Provide the [X, Y] coordinate of the cell's center where the given text is located.  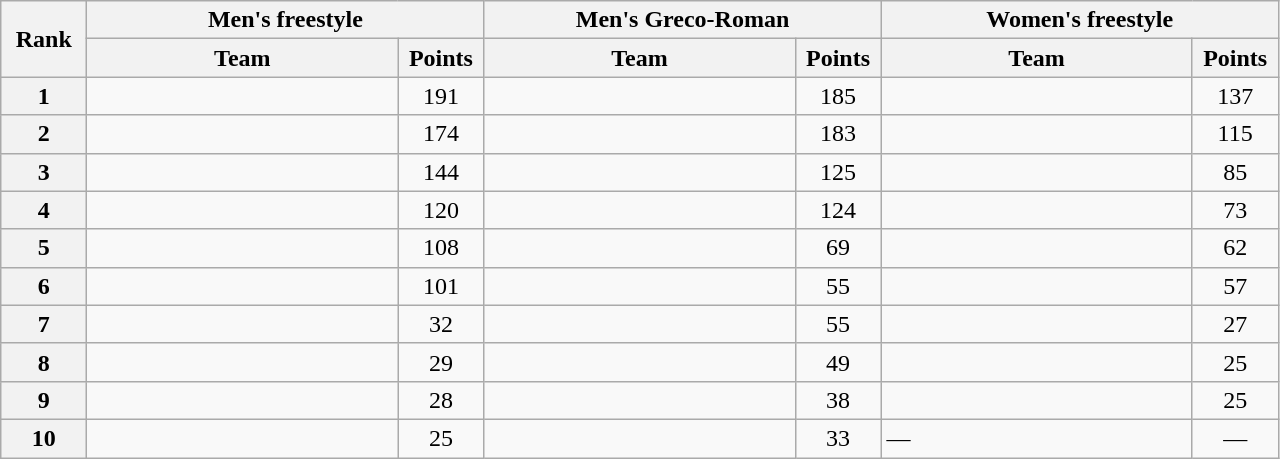
191 [441, 96]
27 [1235, 324]
73 [1235, 210]
3 [44, 172]
137 [1235, 96]
57 [1235, 286]
9 [44, 400]
125 [838, 172]
49 [838, 362]
185 [838, 96]
Women's freestyle [1080, 20]
7 [44, 324]
108 [441, 248]
174 [441, 134]
183 [838, 134]
124 [838, 210]
8 [44, 362]
5 [44, 248]
38 [838, 400]
Men's freestyle [286, 20]
85 [1235, 172]
Rank [44, 39]
4 [44, 210]
6 [44, 286]
28 [441, 400]
115 [1235, 134]
33 [838, 438]
144 [441, 172]
32 [441, 324]
29 [441, 362]
120 [441, 210]
69 [838, 248]
101 [441, 286]
10 [44, 438]
1 [44, 96]
62 [1235, 248]
2 [44, 134]
Men's Greco-Roman [682, 20]
